Detect which cell encompasses the target text, then output its (X, Y) center coordinate. 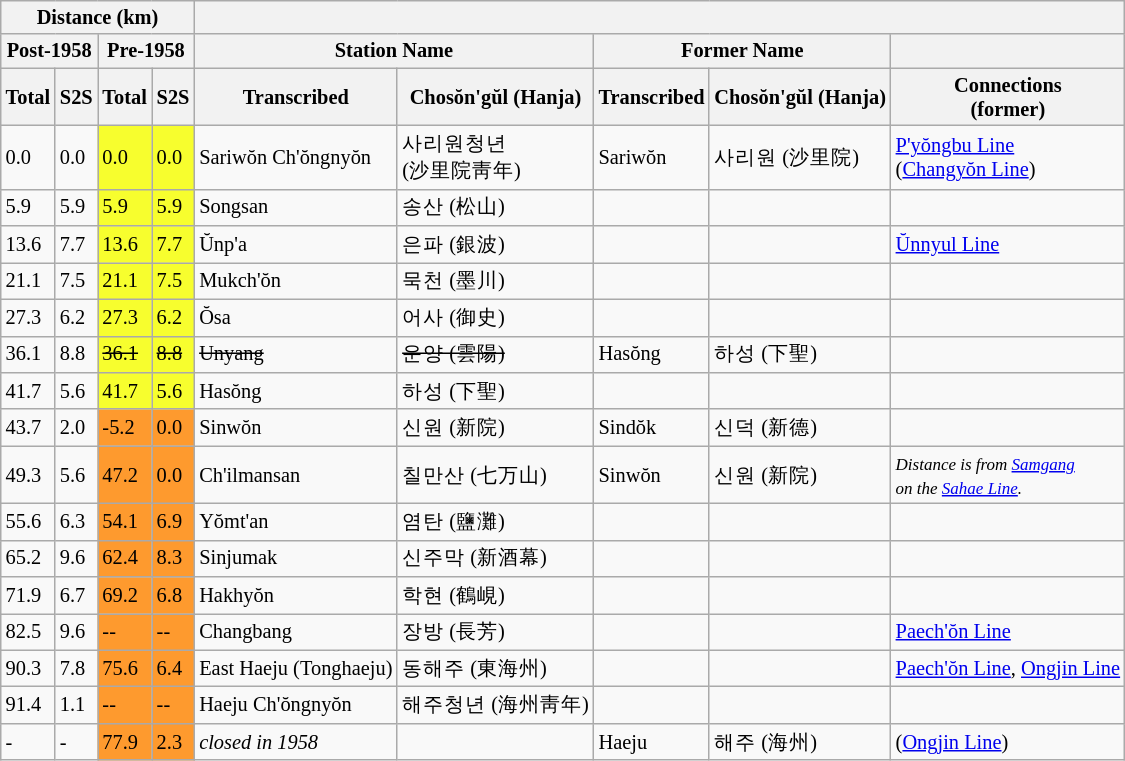
동해주 (東海州) (495, 668)
Ŭnp'a (296, 244)
Songsan (296, 208)
Ŭnnyul Line (1008, 244)
62.4 (125, 558)
어사 (御史) (495, 318)
closed in 1958 (296, 742)
Hakhyŏn (296, 596)
Distance (km) (98, 17)
사리원청년(沙里院靑年) (495, 157)
Station Name (394, 51)
해주청년 (海州靑年) (495, 704)
47.2 (125, 475)
장방 (長芳) (495, 632)
82.5 (28, 632)
6.4 (174, 668)
Haeju Ch'ŏngnyŏn (296, 704)
해주 (海州) (800, 742)
91.4 (28, 704)
Yŏmt'an (296, 522)
신주막 (新酒幕) (495, 558)
Unyang (296, 354)
2.3 (174, 742)
Distance is from Samgangon the Sahae Line. (1008, 475)
East Haeju (Tonghaeju) (296, 668)
Ŏsa (296, 318)
Post-1958 (50, 51)
Sariwŏn (652, 157)
55.6 (28, 522)
77.9 (125, 742)
묵천 (墨川) (495, 280)
8.3 (174, 558)
Pre-1958 (146, 51)
6.8 (174, 596)
Changbang (296, 632)
Paech'ŏn Line (1008, 632)
6.3 (76, 522)
49.3 (28, 475)
43.7 (28, 428)
Paech'ŏn Line, Ongjin Line (1008, 668)
칠만산 (七万山) (495, 475)
학현 (鶴峴) (495, 596)
송산 (松山) (495, 208)
Sindŏk (652, 428)
신덕 (新德) (800, 428)
2.0 (76, 428)
Sinjumak (296, 558)
운양 (雲陽) (495, 354)
P'yŏngbu Line(Changyŏn Line) (1008, 157)
71.9 (28, 596)
Ch'ilmansan (296, 475)
은파 (銀波) (495, 244)
6.7 (76, 596)
Mukch'ŏn (296, 280)
69.2 (125, 596)
염탄 (鹽灘) (495, 522)
Former Name (742, 51)
6.9 (174, 522)
사리원 (沙里院) (800, 157)
90.3 (28, 668)
7.8 (76, 668)
65.2 (28, 558)
(Ongjin Line) (1008, 742)
Haeju (652, 742)
54.1 (125, 522)
75.6 (125, 668)
Connections(former) (1008, 97)
-5.2 (125, 428)
Sariwŏn Ch'ŏngnyŏn (296, 157)
1.1 (76, 704)
